Search for the cell housing the specified text and yield its (x, y) center coordinate. 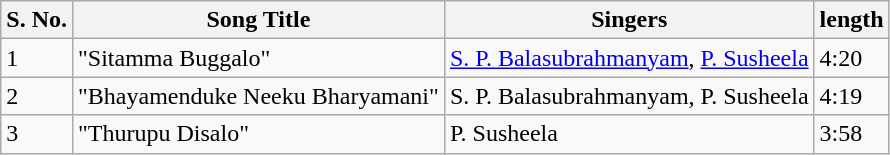
Singers (629, 20)
4:19 (852, 96)
3 (37, 134)
Song Title (258, 20)
"Thurupu Disalo" (258, 134)
length (852, 20)
"Sitamma Buggalo" (258, 58)
3:58 (852, 134)
P. Susheela (629, 134)
"Bhayamenduke Neeku Bharyamani" (258, 96)
2 (37, 96)
S. No. (37, 20)
1 (37, 58)
4:20 (852, 58)
